Provide the (x, y) coordinate of the cell's center where the given text is located.  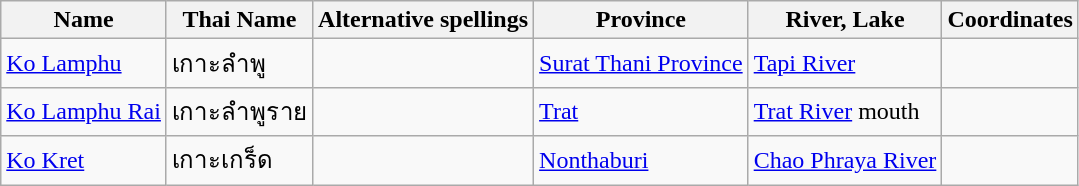
Trat River mouth (845, 112)
Thai Name (239, 20)
เกาะลำพูราย (239, 112)
Coordinates (1010, 20)
เกาะเกร็ด (239, 160)
Name (84, 20)
Ko Lamphu Rai (84, 112)
River, Lake (845, 20)
Nonthaburi (642, 160)
Ko Kret (84, 160)
Trat (642, 112)
Province (642, 20)
Alternative spellings (424, 20)
Surat Thani Province (642, 64)
Tapi River (845, 64)
Chao Phraya River (845, 160)
Ko Lamphu (84, 64)
เกาะลำพู (239, 64)
